Locate the cell with the specified text and output its [X, Y] center coordinate. 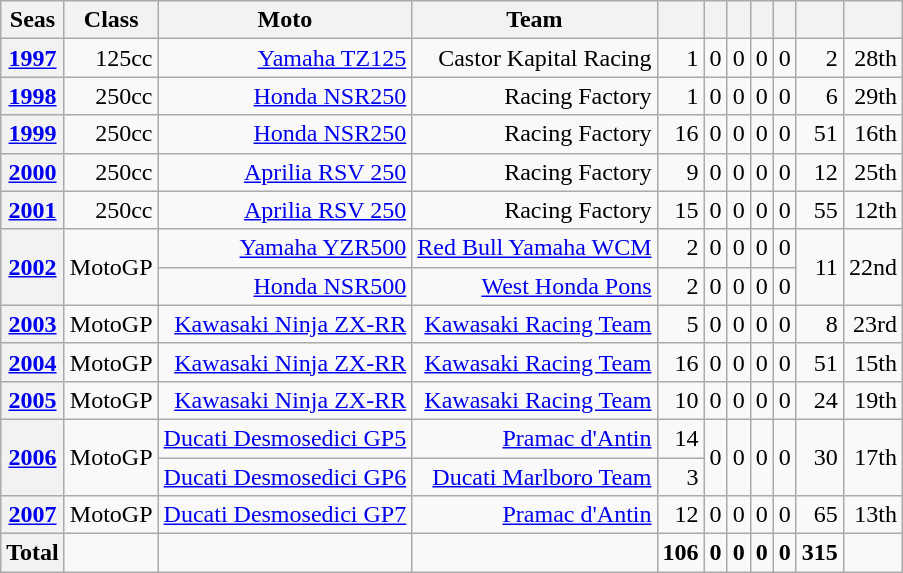
2005 [33, 400]
1999 [33, 134]
Yamaha YZR500 [285, 248]
Total [33, 553]
65 [820, 515]
14 [680, 438]
Ducati Desmosedici GP6 [285, 477]
8 [820, 324]
2001 [33, 210]
106 [680, 553]
Ducati Desmosedici GP7 [285, 515]
13th [872, 515]
12th [872, 210]
9 [680, 172]
17th [872, 457]
55 [820, 210]
2006 [33, 457]
10 [680, 400]
Ducati Marlboro Team [534, 477]
5 [680, 324]
15 [680, 210]
Castor Kapital Racing [534, 58]
2000 [33, 172]
Moto [285, 20]
1998 [33, 96]
15th [872, 362]
3 [680, 477]
Ducati Desmosedici GP5 [285, 438]
2003 [33, 324]
25th [872, 172]
28th [872, 58]
Honda NSR500 [285, 286]
Team [534, 20]
2007 [33, 515]
125cc [111, 58]
1997 [33, 58]
Seas [33, 20]
Class [111, 20]
Red Bull Yamaha WCM [534, 248]
22nd [872, 267]
23rd [872, 324]
West Honda Pons [534, 286]
24 [820, 400]
30 [820, 457]
29th [872, 96]
11 [820, 267]
19th [872, 400]
2002 [33, 267]
6 [820, 96]
Yamaha TZ125 [285, 58]
16th [872, 134]
315 [820, 553]
2004 [33, 362]
